Identify which cell holds the provided text, then report its (X, Y) central coordinate. 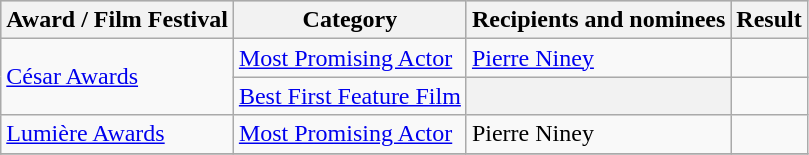
Best First Feature Film (350, 96)
Lumière Awards (118, 134)
Category (350, 20)
Result (769, 20)
César Awards (118, 77)
Recipients and nominees (598, 20)
Award / Film Festival (118, 20)
